Output the [x, y] coordinate of the center of the cell containing the given text.  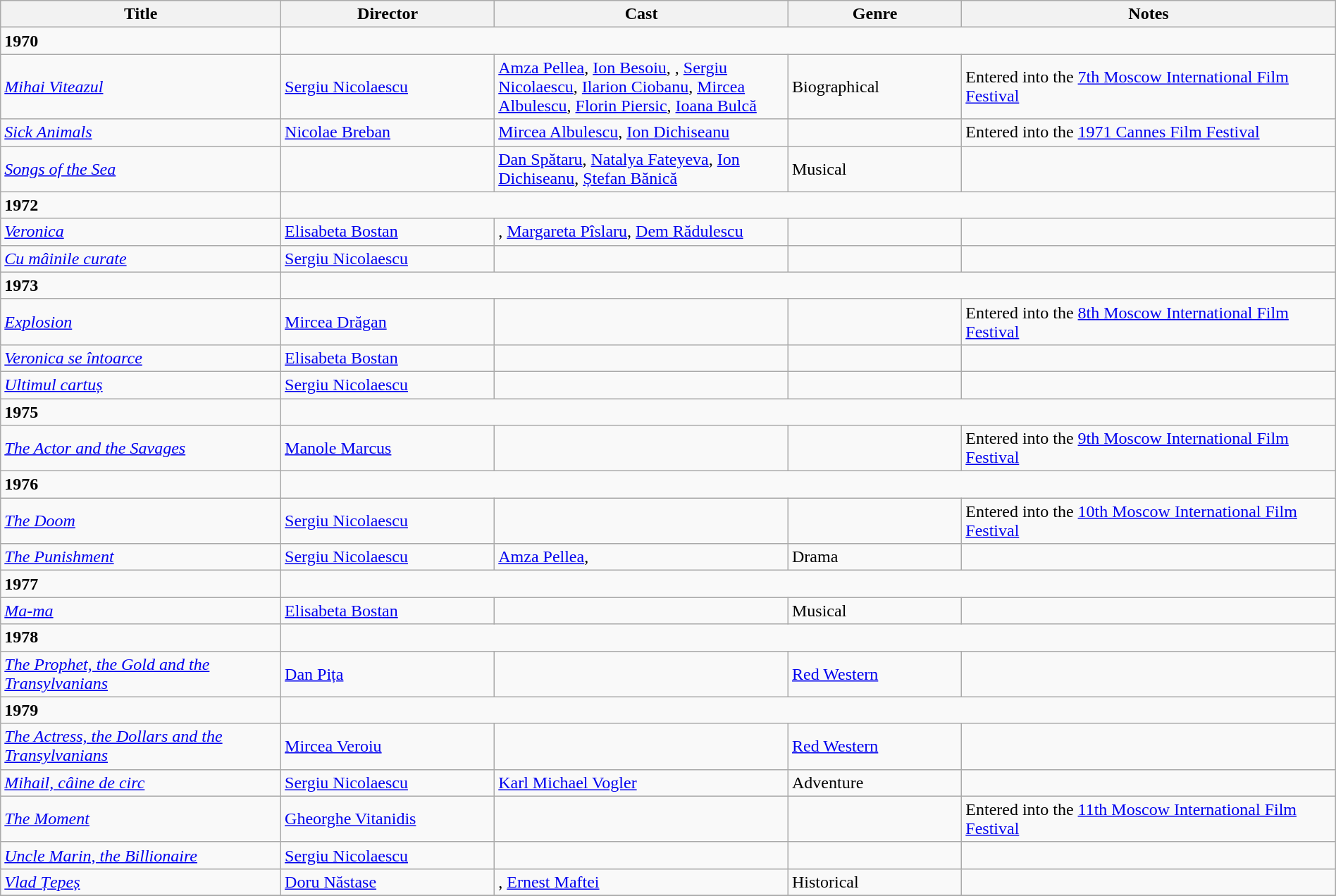
The Actress, the Dollars and the Transylvanians [141, 747]
1972 [141, 205]
Entered into the 9th Moscow International Film Festival [1149, 448]
Veronica [141, 232]
Explosion [141, 321]
Drama [874, 557]
Sick Animals [141, 132]
Entered into the 7th Moscow International Film Festival [1149, 87]
Amza Pellea, [641, 557]
, Margareta Pîslaru, Dem Rădulescu [641, 232]
Dan Spătaru, Natalya Fateyeva, Ion Dichiseanu, Ștefan Bănică [641, 169]
Adventure [874, 783]
1970 [141, 41]
, Ernest Maftei [641, 882]
1976 [141, 485]
Mihail, câine de circ [141, 783]
Doru Năstase [388, 882]
Entered into the 8th Moscow International Film Festival [1149, 321]
Director [388, 14]
Ma-ma [141, 611]
Dan Pița [388, 673]
Title [141, 14]
Entered into the 10th Moscow International Film Festival [1149, 521]
The Actor and the Savages [141, 448]
Mircea Albulescu, Ion Dichiseanu [641, 132]
Gheorghe Vitanidis [388, 819]
Karl Michael Vogler [641, 783]
Historical [874, 882]
Genre [874, 14]
The Doom [141, 521]
Cu mâinile curate [141, 259]
1978 [141, 637]
Biographical [874, 87]
Mihai Viteazul [141, 87]
Cast [641, 14]
1975 [141, 412]
Mircea Veroiu [388, 747]
1977 [141, 584]
The Moment [141, 819]
Songs of the Sea [141, 169]
The Punishment [141, 557]
The Prophet, the Gold and the Transylvanians [141, 673]
Mircea Drăgan [388, 321]
Entered into the 1971 Cannes Film Festival [1149, 132]
Vlad Țepeș [141, 882]
Amza Pellea, Ion Besoiu, , Sergiu Nicolaescu, Ilarion Ciobanu, Mircea Albulescu, Florin Piersic, Ioana Bulcă [641, 87]
1979 [141, 710]
Manole Marcus [388, 448]
Notes [1149, 14]
Entered into the 11th Moscow International Film Festival [1149, 819]
Ultimul cartuș [141, 385]
Veronica se întoarce [141, 358]
Uncle Marin, the Billionaire [141, 855]
Nicolae Breban [388, 132]
1973 [141, 285]
